Provide the (x, y) coordinate of the cell's center where the given text is located.  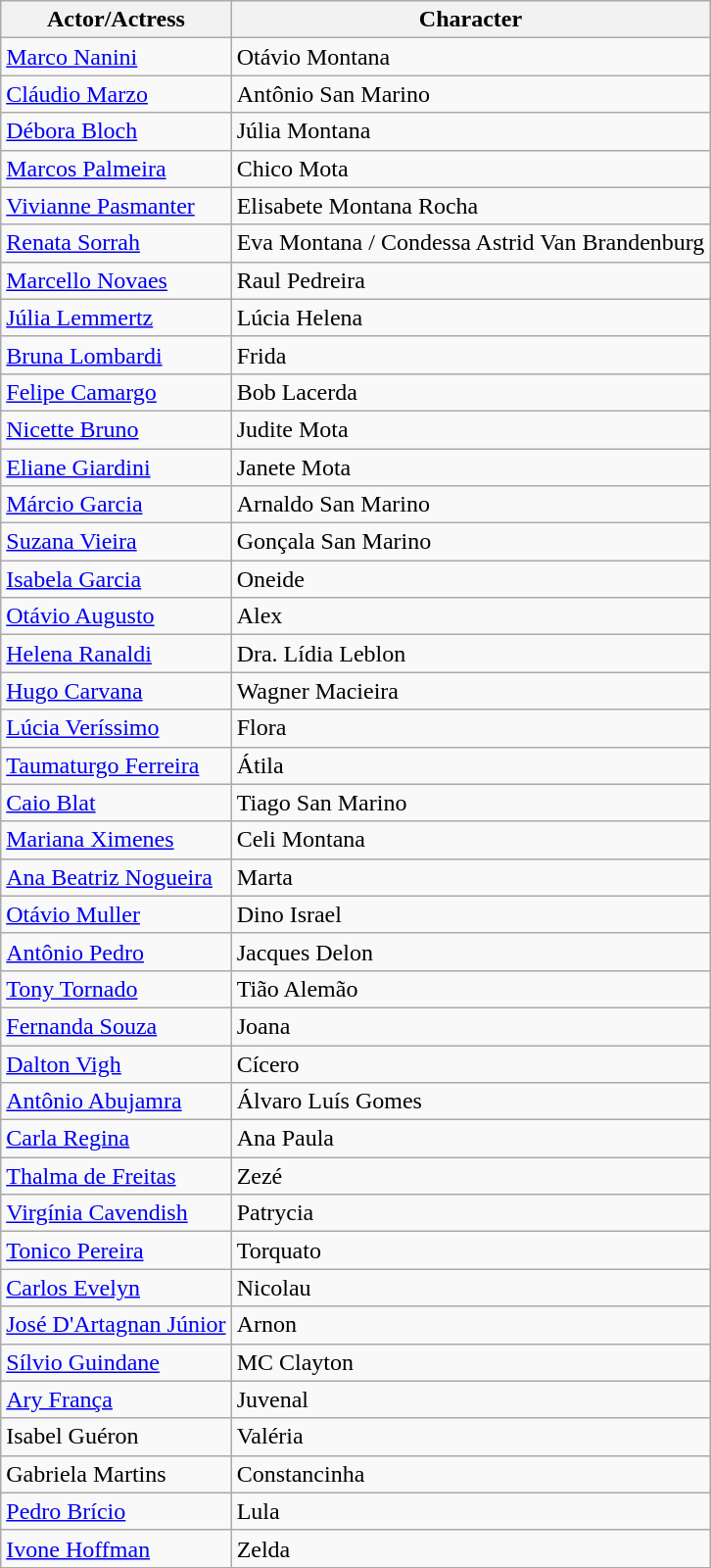
Constancinha (470, 1474)
Álvaro Luís Gomes (470, 1102)
Júlia Lemmertz (116, 318)
Tonico Pereira (116, 1250)
Débora Bloch (116, 131)
Dalton Vigh (116, 1063)
Nicette Bruno (116, 429)
Tião Alemão (470, 989)
Cláudio Marzo (116, 94)
Bruna Lombardi (116, 355)
Torquato (470, 1250)
Eliane Giardini (116, 467)
Suzana Vieira (116, 542)
Valéria (470, 1437)
Elisabete Montana Rocha (470, 206)
Isabela Garcia (116, 579)
Fernanda Souza (116, 1026)
Taumaturgo Ferreira (116, 765)
Bob Lacerda (470, 392)
Ana Paula (470, 1139)
Alex (470, 616)
Otávio Montana (470, 57)
Lúcia Helena (470, 318)
Jacques Delon (470, 952)
Márcio Garcia (116, 505)
Isabel Guéron (116, 1437)
Caio Blat (116, 803)
Marcos Palmeira (116, 169)
Mariana Ximenes (116, 840)
MC Clayton (470, 1362)
Tony Tornado (116, 989)
Carlos Evelyn (116, 1288)
Felipe Camargo (116, 392)
Frida (470, 355)
Janete Mota (470, 467)
Pedro Brício (116, 1511)
Dra. Lídia Leblon (470, 654)
Hugo Carvana (116, 691)
Virgínia Cavendish (116, 1213)
Nicolau (470, 1288)
Lúcia Veríssimo (116, 728)
José D'Artagnan Júnior (116, 1325)
Wagner Macieira (470, 691)
Arnon (470, 1325)
Otávio Augusto (116, 616)
Antônio San Marino (470, 94)
Thalma de Freitas (116, 1176)
Lula (470, 1511)
Gonçala San Marino (470, 542)
Ivone Hoffman (116, 1548)
Arnaldo San Marino (470, 505)
Joana (470, 1026)
Marta (470, 877)
Eva Montana / Condessa Astrid Van Brandenburg (470, 243)
Raul Pedreira (470, 280)
Celi Montana (470, 840)
Zezé (470, 1176)
Actor/Actress (116, 20)
Marco Nanini (116, 57)
Ary França (116, 1399)
Flora (470, 728)
Chico Mota (470, 169)
Carla Regina (116, 1139)
Sílvio Guindane (116, 1362)
Dino Israel (470, 914)
Átila (470, 765)
Helena Ranaldi (116, 654)
Juvenal (470, 1399)
Antônio Pedro (116, 952)
Gabriela Martins (116, 1474)
Character (470, 20)
Marcello Novaes (116, 280)
Judite Mota (470, 429)
Zelda (470, 1548)
Júlia Montana (470, 131)
Tiago San Marino (470, 803)
Ana Beatriz Nogueira (116, 877)
Patrycia (470, 1213)
Renata Sorrah (116, 243)
Oneide (470, 579)
Antônio Abujamra (116, 1102)
Cícero (470, 1063)
Otávio Muller (116, 914)
Vivianne Pasmanter (116, 206)
